Identify which cell holds the provided text, then report its [X, Y] central coordinate. 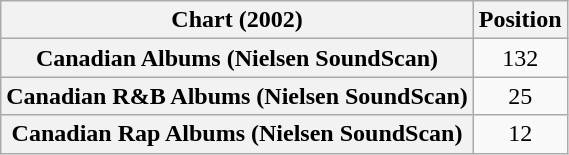
12 [520, 134]
Chart (2002) [238, 20]
25 [520, 96]
Canadian Albums (Nielsen SoundScan) [238, 58]
Canadian R&B Albums (Nielsen SoundScan) [238, 96]
Position [520, 20]
132 [520, 58]
Canadian Rap Albums (Nielsen SoundScan) [238, 134]
